Extract the [x, y] coordinate from the center of the cell holding the provided text.  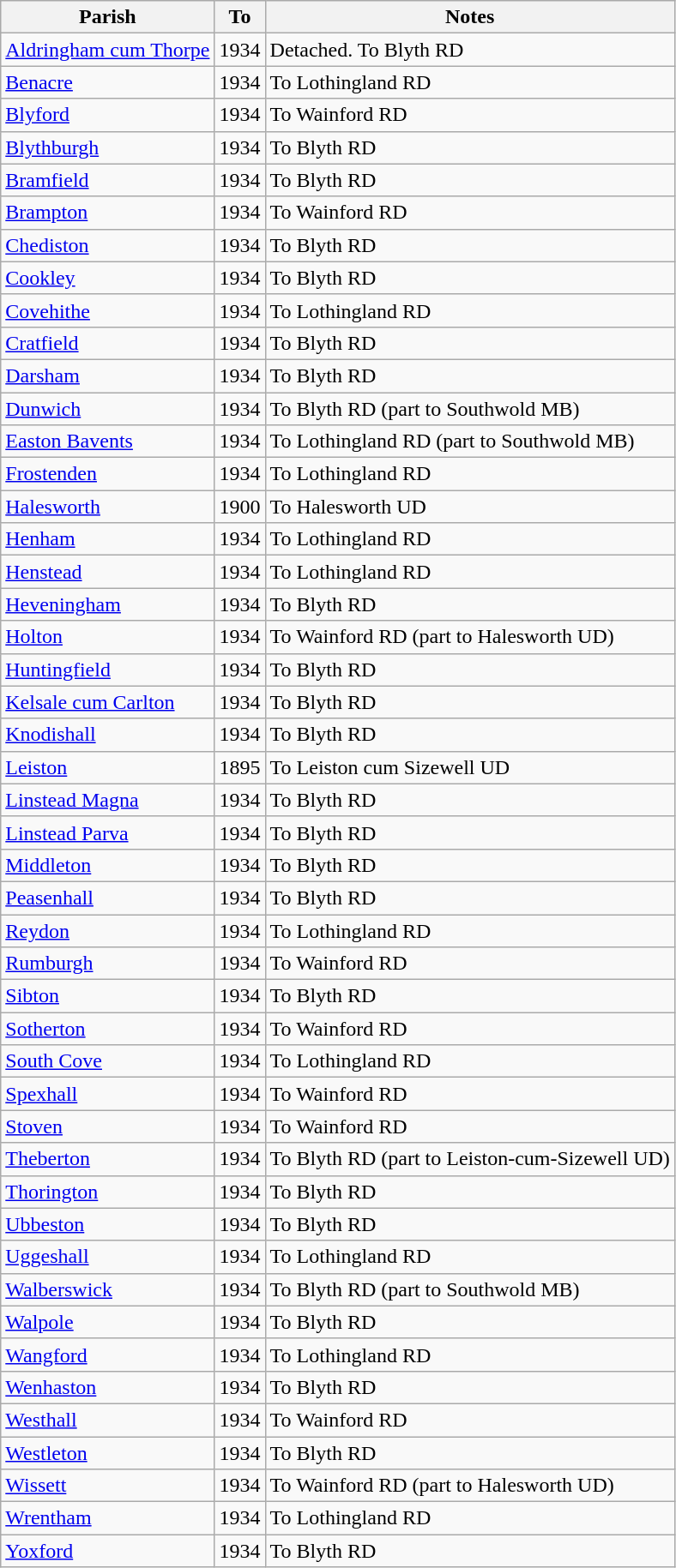
Benacre [108, 82]
Wangford [108, 1355]
Darsham [108, 375]
Notes [470, 17]
Bramfield [108, 180]
Huntingfield [108, 670]
Middleton [108, 865]
1895 [240, 767]
Leiston [108, 767]
Halesworth [108, 507]
Aldringham cum Thorpe [108, 50]
Kelsale cum Carlton [108, 702]
Henham [108, 539]
Stoven [108, 1126]
Westleton [108, 1453]
To Halesworth UD [470, 507]
Blyford [108, 115]
Linstead Parva [108, 832]
Cratfield [108, 343]
Thorington [108, 1192]
Brampton [108, 213]
Parish [108, 17]
Yoxford [108, 1551]
South Cove [108, 1061]
Linstead Magna [108, 800]
Wrentham [108, 1518]
Walberswick [108, 1289]
Easton Bavents [108, 442]
Westhall [108, 1420]
Peasenhall [108, 898]
Frostenden [108, 474]
To Lothingland RD (part to Southwold MB) [470, 442]
Spexhall [108, 1094]
Wenhaston [108, 1387]
Dunwich [108, 409]
Sotherton [108, 1029]
Theberton [108, 1159]
Henstead [108, 572]
Chediston [108, 245]
Walpole [108, 1322]
Wissett [108, 1486]
Uggeshall [108, 1257]
To Leiston cum Sizewell UD [470, 767]
To [240, 17]
Heveningham [108, 604]
Covehithe [108, 310]
Knodishall [108, 735]
1900 [240, 507]
Cookley [108, 278]
Reydon [108, 930]
Holton [108, 637]
Blythburgh [108, 147]
Detached. To Blyth RD [470, 50]
To Blyth RD (part to Leiston-cum-Sizewell UD) [470, 1159]
Ubbeston [108, 1224]
Rumburgh [108, 964]
Sibton [108, 996]
